Identify which cell holds the provided text, then report its [X, Y] central coordinate. 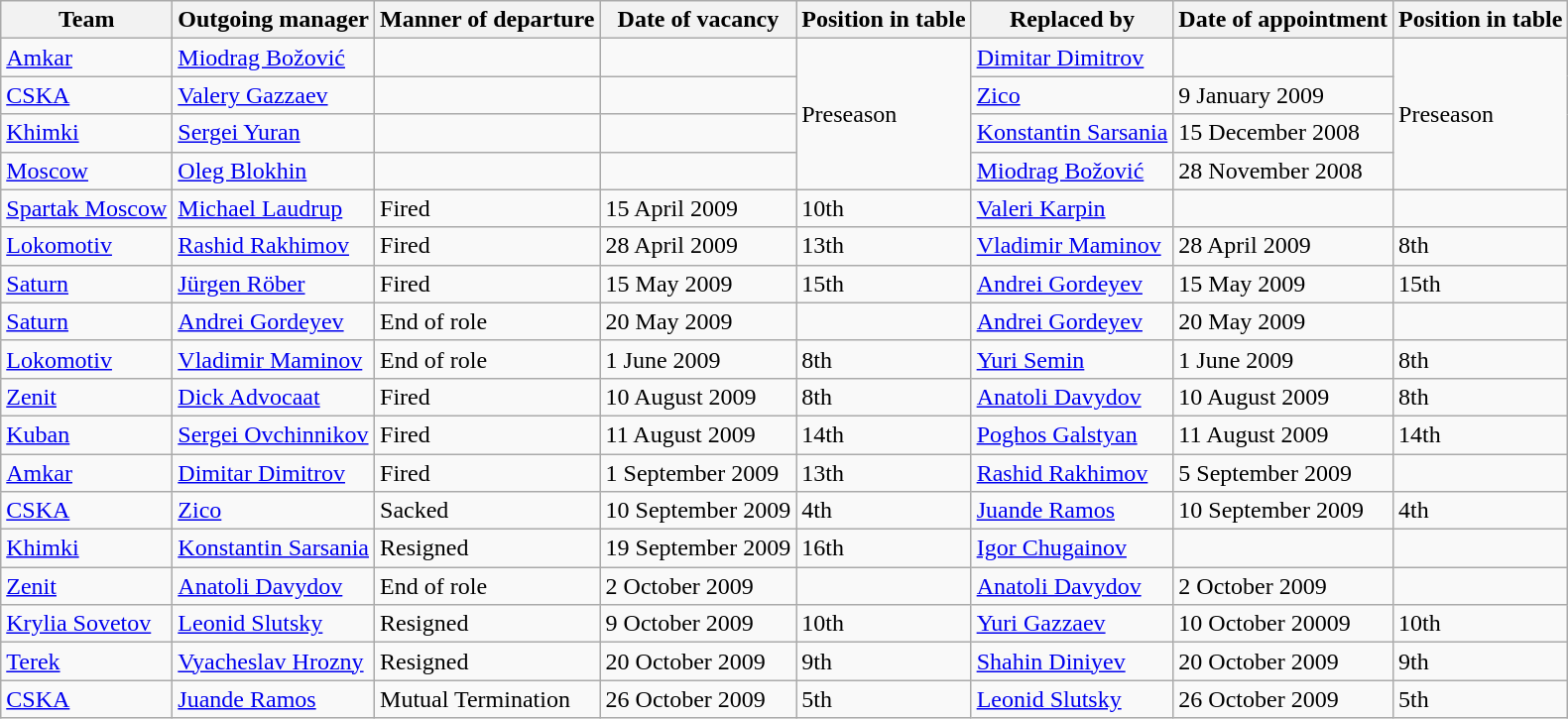
Dick Advocaat [274, 397]
Spartak Moscow [87, 208]
Jürgen Röber [274, 284]
Date of vacancy [698, 20]
Igor Chugainov [1072, 548]
Terek [87, 661]
Team [87, 20]
Kuban [87, 434]
Date of appointment [1283, 20]
Yuri Semin [1072, 359]
Poghos Galstyan [1072, 434]
5 September 2009 [1283, 473]
Vyacheslav Hrozny [274, 661]
Oleg Blokhin [274, 171]
9 January 2009 [1283, 95]
Sacked [488, 511]
Replaced by [1072, 20]
28 November 2008 [1283, 171]
19 September 2009 [698, 548]
15 December 2008 [1283, 133]
Michael Laudrup [274, 208]
Manner of departure [488, 20]
Mutual Termination [488, 699]
Valery Gazzaev [274, 95]
Outgoing manager [274, 20]
Yuri Gazzaev [1072, 624]
Valeri Karpin [1072, 208]
Sergei Yuran [274, 133]
10 October 20009 [1283, 624]
16th [884, 548]
Krylia Sovetov [87, 624]
Shahin Diniyev [1072, 661]
15 April 2009 [698, 208]
Sergei Ovchinnikov [274, 434]
9 October 2009 [698, 624]
Moscow [87, 171]
1 September 2009 [698, 473]
